Provide the (X, Y) coordinate of the cell's center where the given text is located.  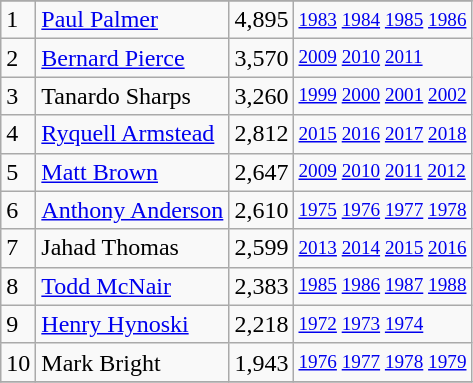
Anthony Anderson (132, 210)
2009 2010 2011 (382, 58)
4,895 (262, 20)
1 (18, 20)
1985 1986 1987 1988 (382, 286)
2,218 (262, 324)
7 (18, 248)
2015 2016 2017 2018 (382, 134)
8 (18, 286)
Paul Palmer (132, 20)
1983 1984 1985 1986 (382, 20)
Bernard Pierce (132, 58)
1976 1977 1978 1979 (382, 362)
Tanardo Sharps (132, 96)
2009 2010 2011 2012 (382, 172)
2 (18, 58)
9 (18, 324)
Todd McNair (132, 286)
2013 2014 2015 2016 (382, 248)
3,260 (262, 96)
Mark Bright (132, 362)
2,647 (262, 172)
1999 2000 2001 2002 (382, 96)
10 (18, 362)
Matt Brown (132, 172)
Henry Hynoski (132, 324)
5 (18, 172)
1972 1973 1974 (382, 324)
1975 1976 1977 1978 (382, 210)
2,599 (262, 248)
2,812 (262, 134)
3,570 (262, 58)
1,943 (262, 362)
3 (18, 96)
Ryquell Armstead (132, 134)
Jahad Thomas (132, 248)
4 (18, 134)
2,383 (262, 286)
2,610 (262, 210)
6 (18, 210)
